Identify which cell holds the provided text, then report its (x, y) central coordinate. 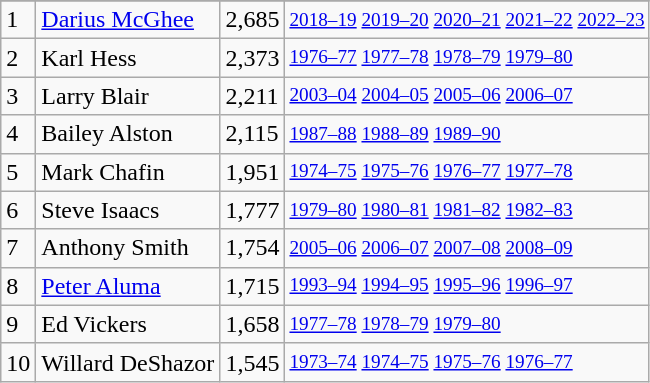
1,715 (252, 286)
2,211 (252, 96)
1973–74 1974–75 1975–76 1976–77 (467, 362)
1977–78 1978–79 1979–80 (467, 324)
9 (18, 324)
Darius McGhee (128, 20)
1974–75 1975–76 1976–77 1977–78 (467, 172)
3 (18, 96)
Anthony Smith (128, 248)
8 (18, 286)
1987–88 1988–89 1989–90 (467, 134)
Bailey Alston (128, 134)
5 (18, 172)
1,658 (252, 324)
1993–94 1994–95 1995–96 1996–97 (467, 286)
Karl Hess (128, 58)
10 (18, 362)
2,115 (252, 134)
2005–06 2006–07 2007–08 2008–09 (467, 248)
2,373 (252, 58)
1,777 (252, 210)
Mark Chafin (128, 172)
4 (18, 134)
2,685 (252, 20)
Peter Aluma (128, 286)
Steve Isaacs (128, 210)
1976–77 1977–78 1978–79 1979–80 (467, 58)
1979–80 1980–81 1981–82 1982–83 (467, 210)
6 (18, 210)
Willard DeShazor (128, 362)
2003–04 2004–05 2005–06 2006–07 (467, 96)
2 (18, 58)
1,951 (252, 172)
Larry Blair (128, 96)
Ed Vickers (128, 324)
1 (18, 20)
1,754 (252, 248)
2018–19 2019–20 2020–21 2021–22 2022–23 (467, 20)
1,545 (252, 362)
7 (18, 248)
